Determine the (x, y) coordinate at the center of the cell enclosing the given text.  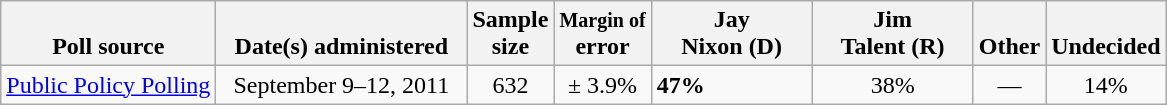
± 3.9% (602, 85)
38% (892, 85)
— (1009, 85)
September 9–12, 2011 (342, 85)
Other (1009, 34)
JimTalent (R) (892, 34)
Margin oferror (602, 34)
47% (732, 85)
Samplesize (510, 34)
632 (510, 85)
Public Policy Polling (108, 85)
14% (1106, 85)
Poll source (108, 34)
JayNixon (D) (732, 34)
Date(s) administered (342, 34)
Undecided (1106, 34)
